Determine the (X, Y) coordinate at the center of the cell enclosing the given text.  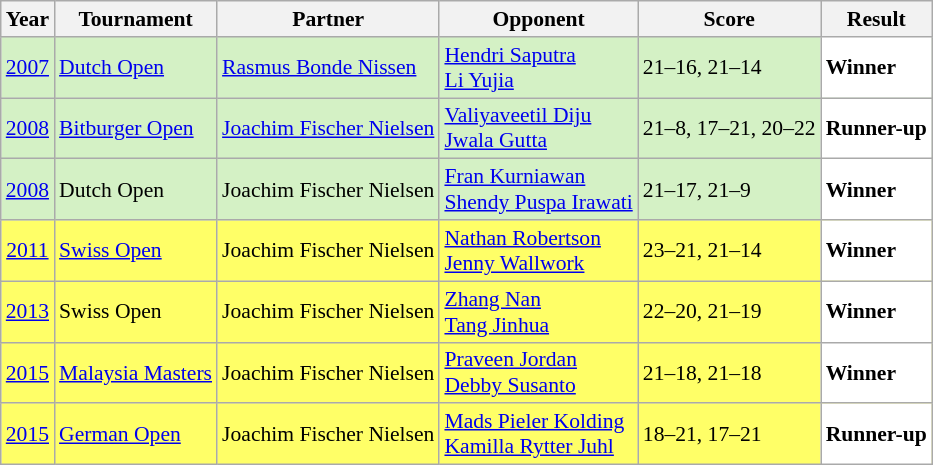
2007 (28, 68)
Malaysia Masters (136, 372)
Valiyaveetil Diju Jwala Gutta (538, 128)
21–16, 21–14 (730, 68)
Score (730, 19)
21–17, 21–9 (730, 190)
Tournament (136, 19)
Mads Pieler Kolding Kamilla Rytter Juhl (538, 434)
Fran Kurniawan Shendy Puspa Irawati (538, 190)
Zhang Nan Tang Jinhua (538, 312)
Nathan Robertson Jenny Wallwork (538, 250)
18–21, 17–21 (730, 434)
2011 (28, 250)
German Open (136, 434)
Bitburger Open (136, 128)
Praveen Jordan Debby Susanto (538, 372)
2013 (28, 312)
Partner (328, 19)
Hendri Saputra Li Yujia (538, 68)
21–18, 21–18 (730, 372)
Result (876, 19)
22–20, 21–19 (730, 312)
Rasmus Bonde Nissen (328, 68)
Year (28, 19)
21–8, 17–21, 20–22 (730, 128)
23–21, 21–14 (730, 250)
Opponent (538, 19)
